Output the [X, Y] coordinate of the center of the cell containing the given text.  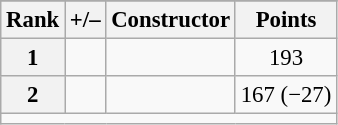
2 [33, 95]
Constructor [171, 20]
193 [286, 58]
Rank [33, 20]
Points [286, 20]
167 (−27) [286, 95]
+/– [86, 20]
1 [33, 58]
